Provide the [X, Y] coordinate of the cell's center where the given text is located.  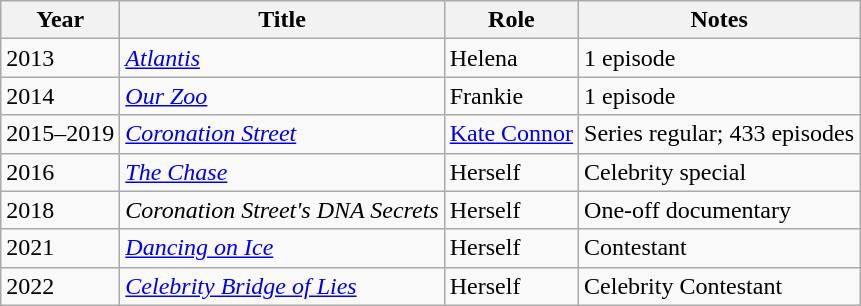
2015–2019 [60, 134]
Kate Connor [511, 134]
The Chase [282, 172]
Dancing on Ice [282, 248]
Our Zoo [282, 96]
Title [282, 20]
Atlantis [282, 58]
One-off documentary [720, 210]
2022 [60, 286]
Frankie [511, 96]
Coronation Street's DNA Secrets [282, 210]
Contestant [720, 248]
2014 [60, 96]
2018 [60, 210]
Celebrity Bridge of Lies [282, 286]
Celebrity Contestant [720, 286]
Role [511, 20]
Notes [720, 20]
Coronation Street [282, 134]
Series regular; 433 episodes [720, 134]
Year [60, 20]
2013 [60, 58]
Celebrity special [720, 172]
Helena [511, 58]
2021 [60, 248]
2016 [60, 172]
